Detect which cell encompasses the target text, then output its [X, Y] center coordinate. 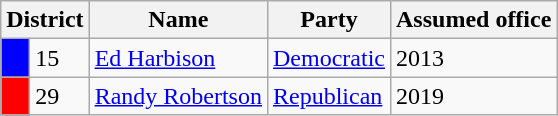
Ed Harbison [178, 58]
2013 [473, 58]
2019 [473, 96]
Party [328, 20]
15 [60, 58]
Assumed office [473, 20]
Name [178, 20]
District [45, 20]
Republican [328, 96]
29 [60, 96]
Democratic [328, 58]
Randy Robertson [178, 96]
